Provide the [x, y] coordinate of the cell's center where the given text is located.  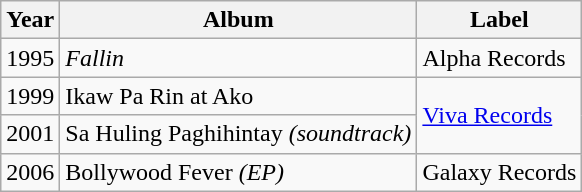
2001 [30, 134]
Alpha Records [500, 58]
Year [30, 20]
Galaxy Records [500, 172]
1999 [30, 96]
2006 [30, 172]
Viva Records [500, 115]
Label [500, 20]
Fallin [238, 58]
1995 [30, 58]
Ikaw Pa Rin at Ako [238, 96]
Album [238, 20]
Sa Huling Paghihintay (soundtrack) [238, 134]
Bollywood Fever (EP) [238, 172]
